Search for the cell housing the specified text and yield its [X, Y] center coordinate. 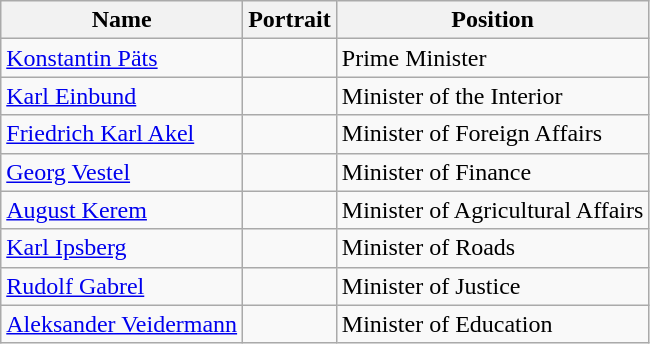
Minister of the Interior [492, 96]
Portrait [290, 20]
Friedrich Karl Akel [122, 134]
Minister of Roads [492, 248]
Aleksander Veidermann [122, 324]
Minister of Justice [492, 286]
Georg Vestel [122, 172]
Prime Minister [492, 58]
Name [122, 20]
Karl Einbund [122, 96]
August Kerem [122, 210]
Minister of Agricultural Affairs [492, 210]
Minister of Education [492, 324]
Konstantin Päts [122, 58]
Position [492, 20]
Rudolf Gabrel [122, 286]
Minister of Foreign Affairs [492, 134]
Karl Ipsberg [122, 248]
Minister of Finance [492, 172]
